Scan for the cell matching the given text and deliver its (x, y) coordinate at center. 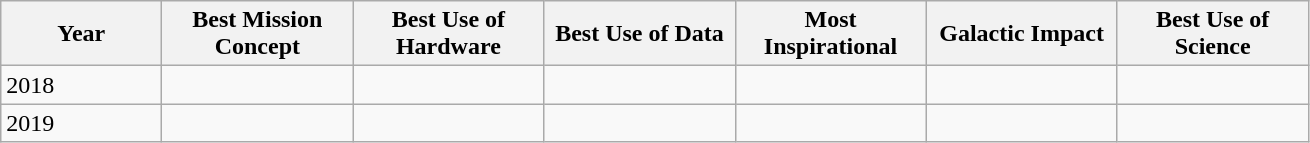
Most Inspirational (830, 34)
Best Use of Hardware (448, 34)
2018 (82, 85)
Galactic Impact (1022, 34)
Best Use of Science (1212, 34)
Year (82, 34)
Best Mission Concept (258, 34)
Best Use of Data (640, 34)
2019 (82, 123)
